Provide the [X, Y] coordinate of the cell's center where the given text is located.  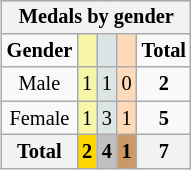
0 [127, 84]
5 [164, 118]
3 [107, 118]
7 [164, 152]
4 [107, 152]
Medals by gender [96, 17]
Female [40, 118]
Gender [40, 51]
Male [40, 84]
